Determine the (x, y) coordinate at the center of the cell enclosing the given text.  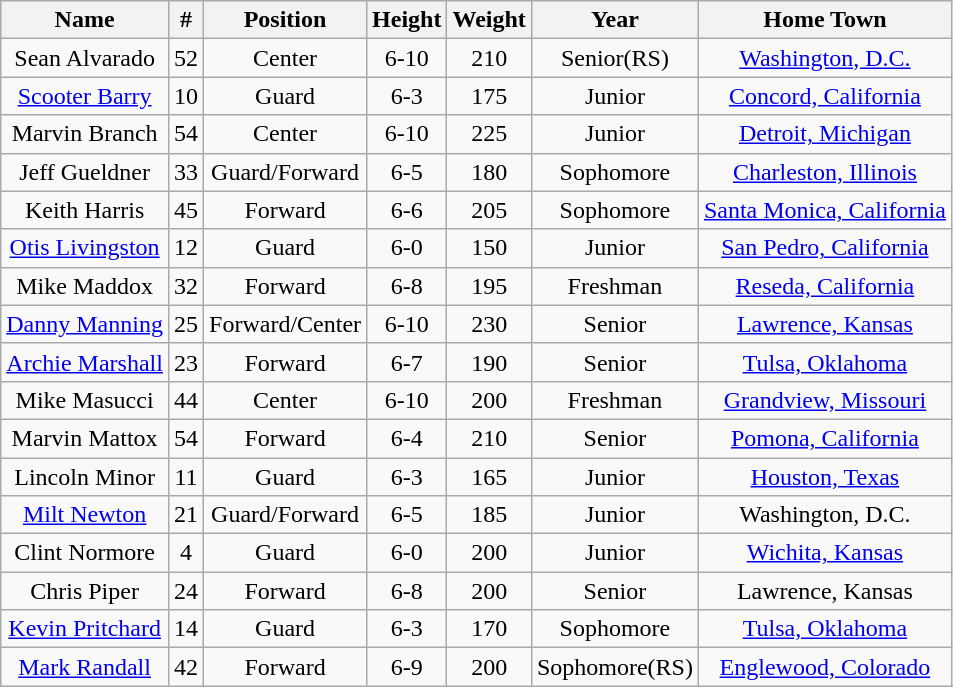
25 (186, 324)
Detroit, Michigan (824, 134)
Mike Masucci (85, 400)
Concord, California (824, 96)
45 (186, 210)
180 (489, 172)
52 (186, 58)
Wichita, Kansas (824, 553)
Pomona, California (824, 438)
150 (489, 248)
4 (186, 553)
Year (614, 20)
Mark Randall (85, 667)
Keith Harris (85, 210)
Marvin Mattox (85, 438)
Danny Manning (85, 324)
Archie Marshall (85, 362)
170 (489, 629)
6-9 (407, 667)
230 (489, 324)
Grandview, Missouri (824, 400)
23 (186, 362)
Scooter Barry (85, 96)
Sean Alvarado (85, 58)
Chris Piper (85, 591)
6-7 (407, 362)
Kevin Pritchard (85, 629)
6-4 (407, 438)
42 (186, 667)
33 (186, 172)
12 (186, 248)
Name (85, 20)
Height (407, 20)
Position (286, 20)
Charleston, Illinois (824, 172)
32 (186, 286)
Houston, Texas (824, 477)
225 (489, 134)
190 (489, 362)
Milt Newton (85, 515)
24 (186, 591)
Home Town (824, 20)
Mike Maddox (85, 286)
# (186, 20)
205 (489, 210)
11 (186, 477)
Sophomore(RS) (614, 667)
Senior(RS) (614, 58)
10 (186, 96)
165 (489, 477)
Englewood, Colorado (824, 667)
195 (489, 286)
Marvin Branch (85, 134)
Clint Normore (85, 553)
14 (186, 629)
Jeff Gueldner (85, 172)
6-6 (407, 210)
Santa Monica, California (824, 210)
Weight (489, 20)
175 (489, 96)
21 (186, 515)
Lincoln Minor (85, 477)
San Pedro, California (824, 248)
Otis Livingston (85, 248)
44 (186, 400)
185 (489, 515)
Reseda, California (824, 286)
Forward/Center (286, 324)
